Provide the [X, Y] coordinate of the cell's center where the given text is located.  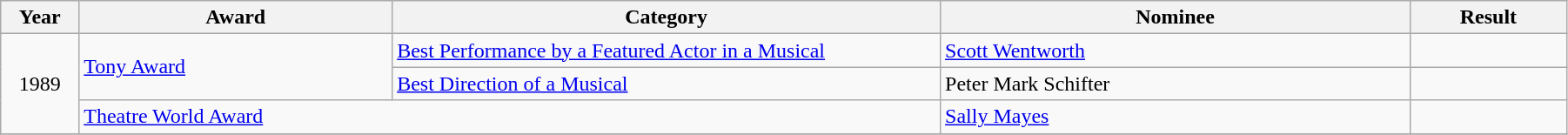
Scott Wentworth [1176, 51]
Nominee [1176, 17]
Theatre World Award [510, 117]
1989 [40, 84]
Year [40, 17]
Tony Award [236, 67]
Best Performance by a Featured Actor in a Musical [667, 51]
Award [236, 17]
Result [1488, 17]
Peter Mark Schifter [1176, 84]
Category [667, 17]
Best Direction of a Musical [667, 84]
Sally Mayes [1176, 117]
